From the cell containing the given text, extract its center point as (x, y) coordinate. 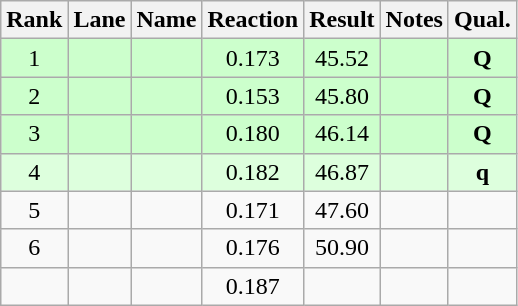
46.87 (342, 172)
0.180 (253, 134)
45.52 (342, 58)
Lane (100, 20)
Rank (34, 20)
0.187 (253, 286)
5 (34, 210)
Result (342, 20)
3 (34, 134)
0.176 (253, 248)
1 (34, 58)
46.14 (342, 134)
Qual. (482, 20)
0.182 (253, 172)
0.173 (253, 58)
0.171 (253, 210)
Reaction (253, 20)
47.60 (342, 210)
2 (34, 96)
Name (166, 20)
Notes (414, 20)
6 (34, 248)
0.153 (253, 96)
50.90 (342, 248)
45.80 (342, 96)
4 (34, 172)
q (482, 172)
